Provide the [x, y] coordinate of the cell's center where the given text is located.  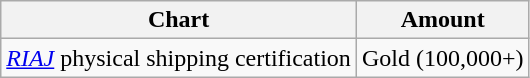
Chart [179, 20]
Amount [442, 20]
RIAJ physical shipping certification [179, 58]
Gold (100,000+) [442, 58]
